Detect which cell encompasses the target text, then output its [x, y] center coordinate. 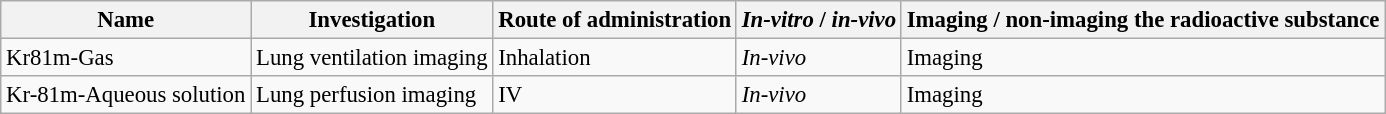
Kr-81m-Aqueous solution [126, 95]
IV [614, 95]
Investigation [372, 20]
Inhalation [614, 58]
Name [126, 20]
Lung ventilation imaging [372, 58]
Imaging / non-imaging the radioactive substance [1142, 20]
In-vitro / in-vivo [818, 20]
Kr81m-Gas [126, 58]
Lung perfusion imaging [372, 95]
Route of administration [614, 20]
